Capture the cell that displays the provided text and extract its [X, Y] central coordinate. 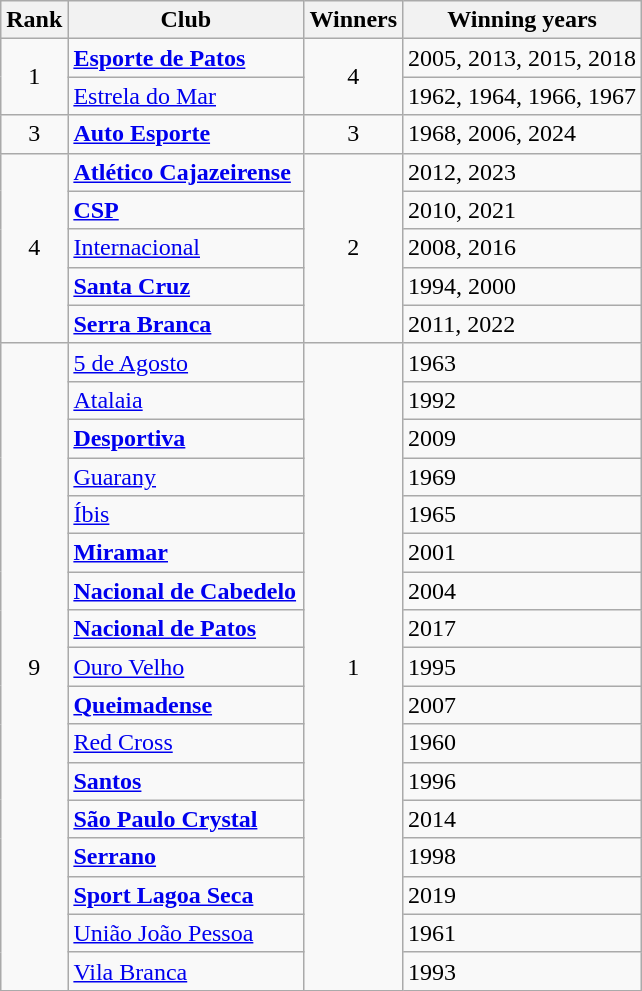
2017 [522, 629]
Ouro Velho [186, 667]
1969 [522, 477]
2007 [522, 705]
1965 [522, 515]
1961 [522, 933]
2001 [522, 553]
Nacional de Patos [186, 629]
Queimadense [186, 705]
2012, 2023 [522, 172]
2010, 2021 [522, 210]
5 de Agosto [186, 362]
2014 [522, 819]
Auto Esporte [186, 134]
2 [354, 248]
1995 [522, 667]
1968, 2006, 2024 [522, 134]
São Paulo Crystal [186, 819]
Winning years [522, 20]
Vila Branca [186, 971]
2009 [522, 438]
1994, 2000 [522, 286]
Winners [354, 20]
CSP [186, 210]
Nacional de Cabedelo [186, 591]
Estrela do Mar [186, 96]
1960 [522, 743]
2005, 2013, 2015, 2018 [522, 58]
Guarany [186, 477]
Red Cross [186, 743]
Atlético Cajazeirense [186, 172]
Miramar [186, 553]
9 [34, 666]
Santa Cruz [186, 286]
1996 [522, 781]
2019 [522, 895]
Internacional [186, 248]
1963 [522, 362]
1992 [522, 400]
Desportiva [186, 438]
Serrano [186, 857]
Esporte de Patos [186, 58]
Club [186, 20]
Sport Lagoa Seca [186, 895]
Rank [34, 20]
Íbis [186, 515]
1998 [522, 857]
Serra Branca [186, 324]
2004 [522, 591]
União João Pessoa [186, 933]
Santos [186, 781]
1962, 1964, 1966, 1967 [522, 96]
Atalaia [186, 400]
2008, 2016 [522, 248]
2011, 2022 [522, 324]
1993 [522, 971]
